Determine the (x, y) coordinate at the center of the cell enclosing the given text.  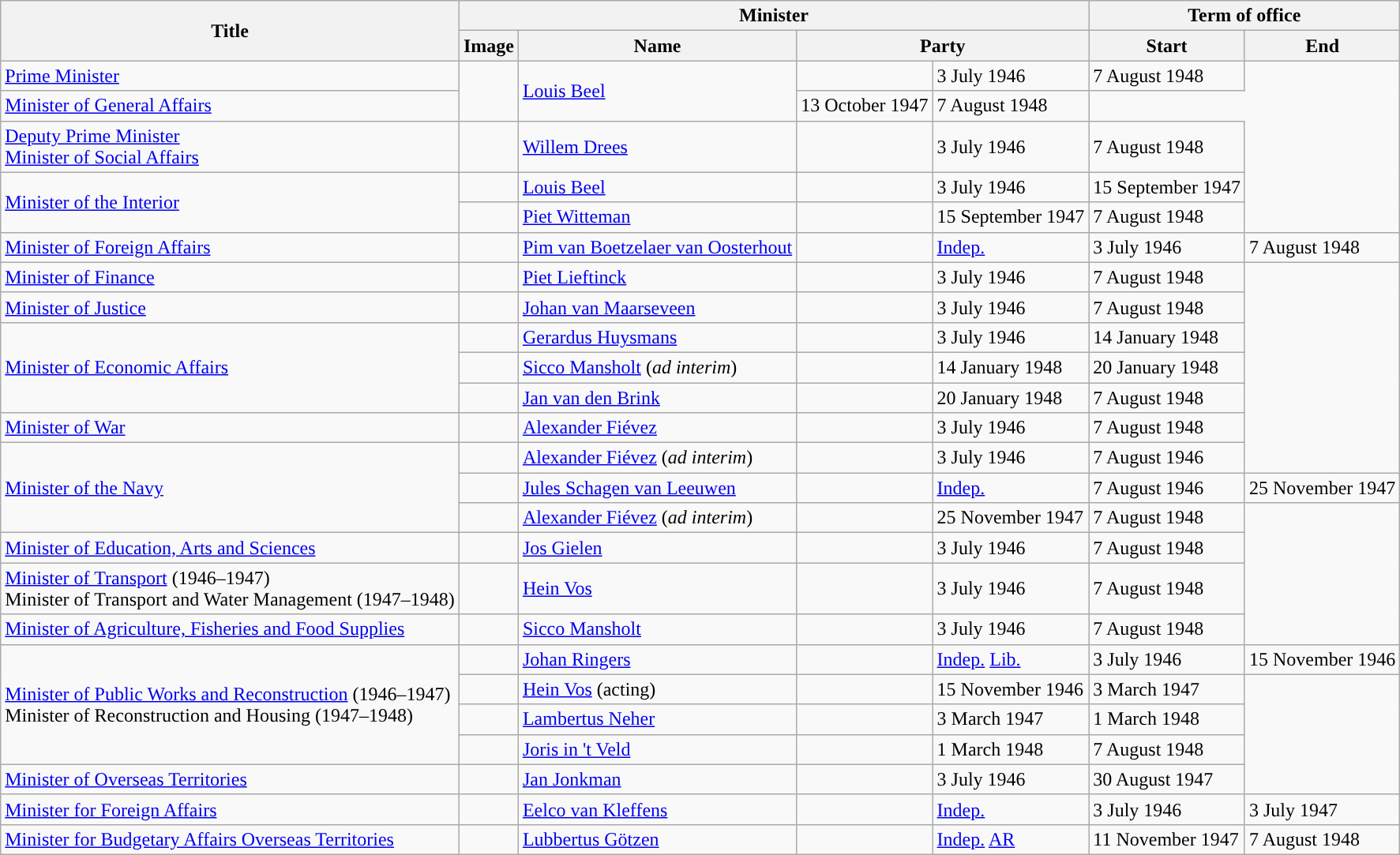
Party (943, 46)
Jos Gielen (657, 548)
30 August 1947 (1167, 779)
Minister of the Interior (231, 202)
Minister of Transport (1946–1947) Minister of Transport and Water Management (1947–1948) (231, 589)
Pim van Boetzelaer van Oosterhout (657, 247)
Jules Schagen van Leeuwen (657, 488)
Deputy Prime Minister Minister of Social Affairs (231, 147)
11 November 1947 (1167, 839)
Minister of Economic Affairs (231, 367)
Jan van den Brink (657, 397)
Minister of the Navy (231, 488)
3 July 1947 (1322, 809)
Prime Minister (231, 76)
Johan Ringers (657, 659)
Term of office (1244, 16)
Piet Lieftinck (657, 277)
Minister of Overseas Territories (231, 779)
Minister of General Affairs (231, 106)
Johan van Maarseveen (657, 307)
Willem Drees (657, 147)
Minister for Foreign Affairs (231, 809)
Hein Vos (acting) (657, 689)
Minister of Finance (231, 277)
Jan Jonkman (657, 779)
Sicco Mansholt (ad interim) (657, 367)
Image (488, 46)
Indep. AR (1011, 839)
Lambertus Neher (657, 719)
Lubbertus Götzen (657, 839)
Piet Witteman (657, 217)
Hein Vos (657, 589)
Start (1167, 46)
Joris in 't Veld (657, 749)
Minister of Education, Arts and Sciences (231, 548)
Title (231, 31)
Name (657, 46)
Gerardus Huysmans (657, 337)
Minister of Public Works and Reconstruction (1946–1947) Minister of Reconstruction and Housing (1947–1948) (231, 704)
Indep. Lib. (1011, 659)
Minister of Justice (231, 307)
13 October 1947 (865, 106)
Sicco Mansholt (657, 629)
Minister of Foreign Affairs (231, 247)
Alexander Fiévez (657, 428)
Minister (774, 16)
End (1322, 46)
Minister of War (231, 428)
Minister of Agriculture, Fisheries and Food Supplies (231, 629)
Eelco van Kleffens (657, 809)
Minister for Budgetary Affairs Overseas Territories (231, 839)
